Return the [X, Y] coordinate for the center point of the cell that contains the specified text.  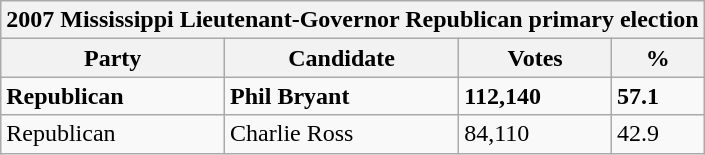
Phil Bryant [342, 96]
84,110 [536, 134]
Votes [536, 58]
% [658, 58]
Charlie Ross [342, 134]
2007 Mississippi Lieutenant-Governor Republican primary election [352, 20]
Candidate [342, 58]
42.9 [658, 134]
112,140 [536, 96]
57.1 [658, 96]
Party [113, 58]
